Output the [X, Y] coordinate of the center of the cell containing the given text.  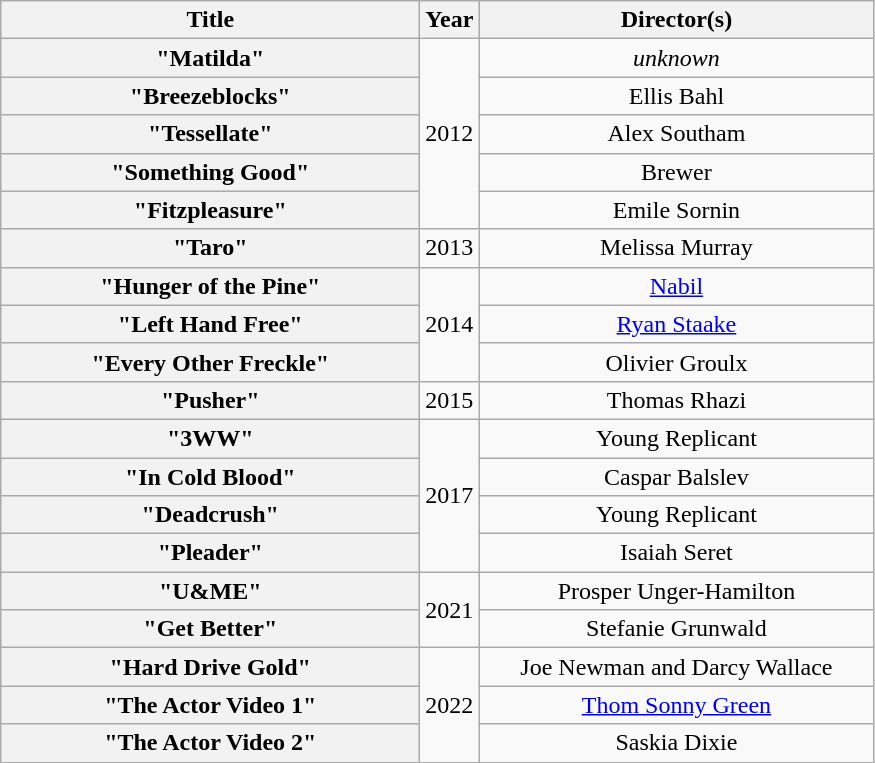
"Deadcrush" [210, 515]
Prosper Unger-Hamilton [676, 591]
"The Actor Video 2" [210, 743]
"3WW" [210, 438]
"Hard Drive Gold" [210, 667]
"Taro" [210, 248]
"Something Good" [210, 172]
Isaiah Seret [676, 553]
2022 [450, 705]
"U&ME" [210, 591]
2013 [450, 248]
Year [450, 20]
Ellis Bahl [676, 96]
"Matilda" [210, 58]
"Hunger of the Pine" [210, 286]
Olivier Groulx [676, 362]
2015 [450, 400]
"In Cold Blood" [210, 477]
Thom Sonny Green [676, 705]
"Breezeblocks" [210, 96]
Thomas Rhazi [676, 400]
Brewer [676, 172]
Joe Newman and Darcy Wallace [676, 667]
Emile Sornin [676, 210]
Caspar Balslev [676, 477]
2014 [450, 324]
Director(s) [676, 20]
Stefanie Grunwald [676, 629]
Nabil [676, 286]
2021 [450, 610]
Title [210, 20]
"Pusher" [210, 400]
Saskia Dixie [676, 743]
"Get Better" [210, 629]
Alex Southam [676, 134]
"Pleader" [210, 553]
"The Actor Video 1" [210, 705]
"Fitzpleasure" [210, 210]
unknown [676, 58]
Ryan Staake [676, 324]
"Tessellate" [210, 134]
Melissa Murray [676, 248]
2017 [450, 495]
"Left Hand Free" [210, 324]
"Every Other Freckle" [210, 362]
2012 [450, 134]
